Search for the cell housing the specified text and yield its [x, y] center coordinate. 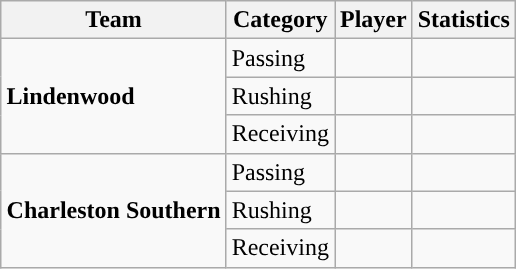
Lindenwood [114, 96]
Charleston Southern [114, 210]
Statistics [464, 20]
Category [280, 20]
Team [114, 20]
Player [373, 20]
